From the cell containing the given text, extract its center point as (x, y) coordinate. 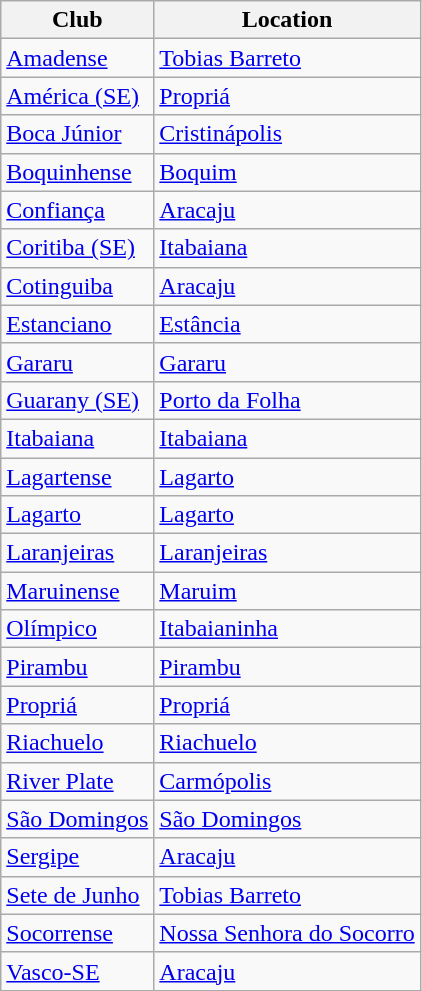
Confiança (78, 210)
Socorrense (78, 933)
Estância (287, 324)
Cristinápolis (287, 134)
Porto da Folha (287, 400)
Cotinguiba (78, 286)
Maruim (287, 591)
Boquim (287, 172)
Vasco-SE (78, 971)
Lagartense (78, 477)
Nossa Senhora do Socorro (287, 933)
Sete de Junho (78, 895)
Guarany (SE) (78, 400)
América (SE) (78, 96)
Itabaianinha (287, 629)
Club (78, 20)
Olímpico (78, 629)
Boca Júnior (78, 134)
Carmópolis (287, 781)
Maruinense (78, 591)
River Plate (78, 781)
Estanciano (78, 324)
Amadense (78, 58)
Coritiba (SE) (78, 248)
Sergipe (78, 857)
Boquinhense (78, 172)
Location (287, 20)
